Return the (x, y) coordinate for the center point of the cell that contains the specified text.  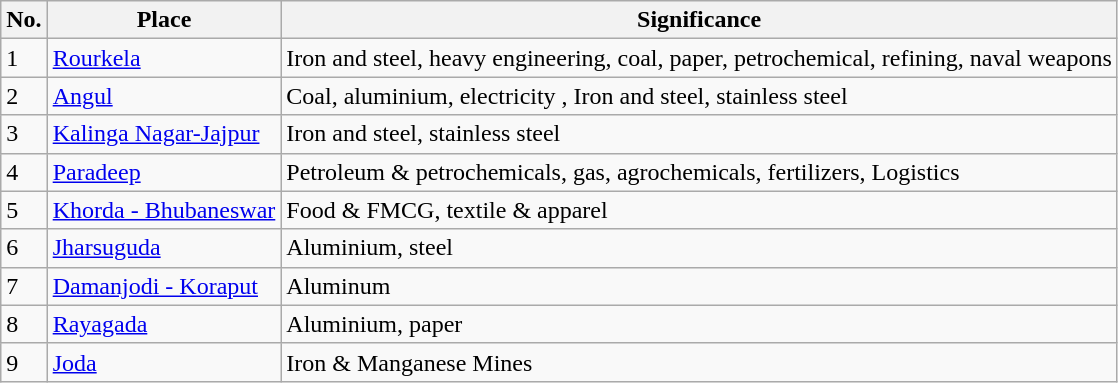
Aluminum (699, 286)
2 (24, 96)
8 (24, 324)
Place (164, 20)
Significance (699, 20)
Khorda - Bhubaneswar (164, 210)
Paradeep (164, 172)
Jharsuguda (164, 248)
1 (24, 58)
Rourkela (164, 58)
Kalinga Nagar-Jajpur (164, 134)
Aluminium, paper (699, 324)
5 (24, 210)
Iron and steel, stainless steel (699, 134)
7 (24, 286)
3 (24, 134)
6 (24, 248)
Angul (164, 96)
Aluminium, steel (699, 248)
9 (24, 362)
Rayagada (164, 324)
4 (24, 172)
Joda (164, 362)
No. (24, 20)
Coal, aluminium, electricity , Iron and steel, stainless steel (699, 96)
Damanjodi - Koraput (164, 286)
Iron & Manganese Mines (699, 362)
Food & FMCG, textile & apparel (699, 210)
Petroleum & petrochemicals, gas, agrochemicals, fertilizers, Logistics (699, 172)
Iron and steel, heavy engineering, coal, paper, petrochemical, refining, naval weapons (699, 58)
